Extract the [x, y] coordinate from the center of the cell holding the provided text.  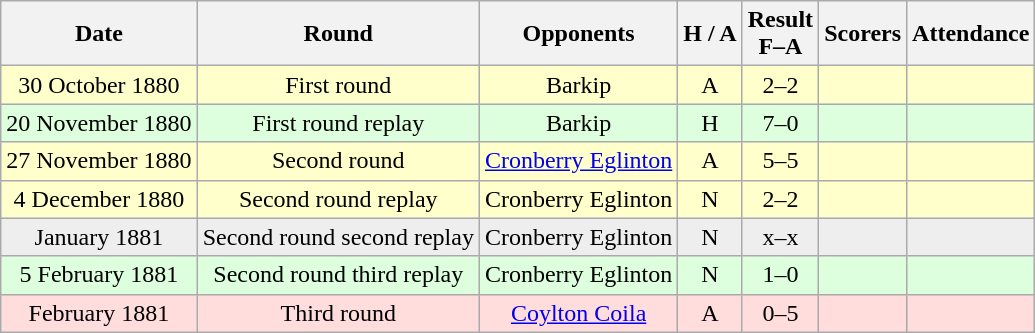
H / A [710, 34]
Round [338, 34]
1–0 [780, 275]
5 February 1881 [99, 275]
Second round third replay [338, 275]
Coylton Coila [578, 313]
7–0 [780, 123]
Opponents [578, 34]
0–5 [780, 313]
30 October 1880 [99, 85]
4 December 1880 [99, 199]
January 1881 [99, 237]
Second round second replay [338, 237]
Third round [338, 313]
Attendance [971, 34]
Scorers [863, 34]
February 1881 [99, 313]
27 November 1880 [99, 161]
20 November 1880 [99, 123]
H [710, 123]
x–x [780, 237]
Second round [338, 161]
Second round replay [338, 199]
5–5 [780, 161]
First round replay [338, 123]
First round [338, 85]
Date [99, 34]
ResultF–A [780, 34]
